Locate the cell with the specified text and output its [x, y] center coordinate. 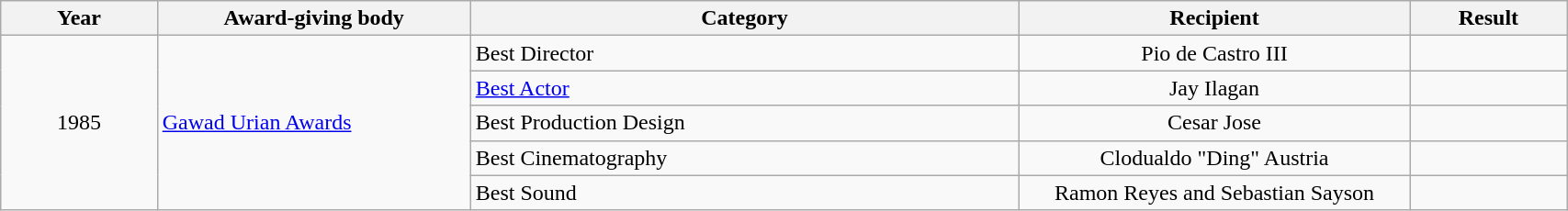
Best Cinematography [744, 158]
Gawad Urian Awards [314, 123]
Result [1488, 18]
Award-giving body [314, 18]
1985 [79, 123]
Category [744, 18]
Year [79, 18]
Best Director [744, 53]
Pio de Castro III [1214, 53]
Best Sound [744, 193]
Clodualdo "Ding" Austria [1214, 158]
Recipient [1214, 18]
Best Actor [744, 88]
Ramon Reyes and Sebastian Sayson [1214, 193]
Jay Ilagan [1214, 88]
Best Production Design [744, 123]
Cesar Jose [1214, 123]
